Provide the [x, y] coordinate of the cell's center where the given text is located.  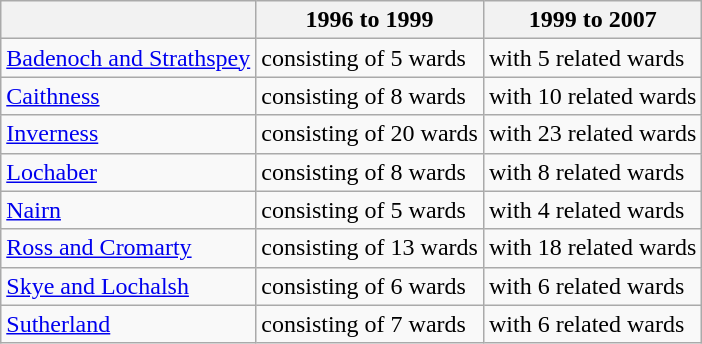
Sutherland [128, 324]
with 23 related wards [592, 134]
Skye and Lochalsh [128, 286]
Lochaber [128, 172]
consisting of 6 wards [370, 286]
Caithness [128, 96]
Inverness [128, 134]
Nairn [128, 210]
with 5 related wards [592, 58]
with 10 related wards [592, 96]
1996 to 1999 [370, 20]
consisting of 20 wards [370, 134]
1999 to 2007 [592, 20]
with 4 related wards [592, 210]
with 18 related wards [592, 248]
with 8 related wards [592, 172]
consisting of 7 wards [370, 324]
Badenoch and Strathspey [128, 58]
consisting of 13 wards [370, 248]
Ross and Cromarty [128, 248]
